Find where the given text appears and provide that cell's center as [X, Y] coordinate. 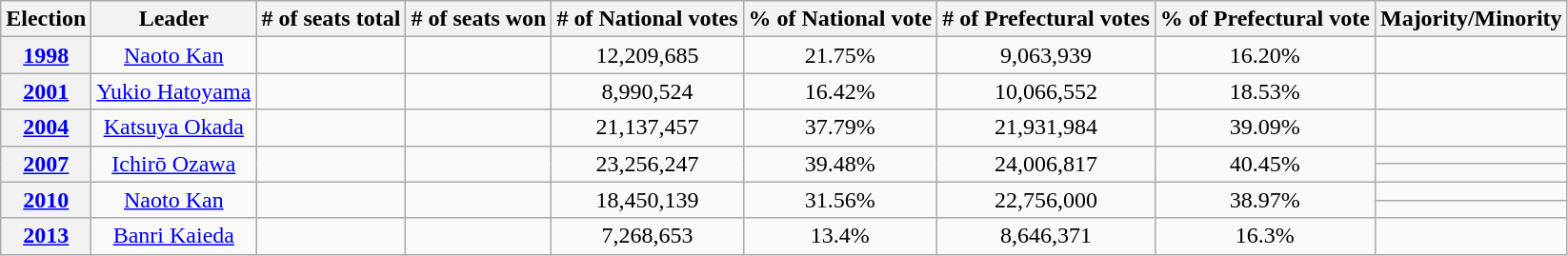
2013 [46, 236]
12,209,685 [648, 55]
9,063,939 [1046, 55]
37.79% [840, 128]
8,646,371 [1046, 236]
Election [46, 19]
21,137,457 [648, 128]
13.4% [840, 236]
Ichirō Ozawa [173, 164]
2010 [46, 200]
8,990,524 [648, 91]
16.20% [1265, 55]
% of Prefectural vote [1265, 19]
39.48% [840, 164]
22,756,000 [1046, 200]
23,256,247 [648, 164]
1998 [46, 55]
2004 [46, 128]
Majority/Minority [1471, 19]
10,066,552 [1046, 91]
16.3% [1265, 236]
Yukio Hatoyama [173, 91]
40.45% [1265, 164]
Banri Kaieda [173, 236]
21,931,984 [1046, 128]
18,450,139 [648, 200]
# of Prefectural votes [1046, 19]
# of seats won [478, 19]
16.42% [840, 91]
% of National vote [840, 19]
2007 [46, 164]
7,268,653 [648, 236]
2001 [46, 91]
38.97% [1265, 200]
39.09% [1265, 128]
Katsuya Okada [173, 128]
31.56% [840, 200]
# of seats total [332, 19]
24,006,817 [1046, 164]
# of National votes [648, 19]
18.53% [1265, 91]
21.75% [840, 55]
Leader [173, 19]
